For the text-containing cell, return its midpoint in (X, Y) coordinate format. 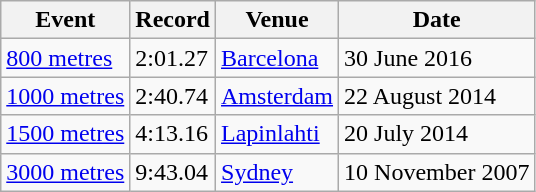
2:01.27 (173, 58)
20 July 2014 (437, 134)
10 November 2007 (437, 172)
Event (66, 20)
1000 metres (66, 96)
30 June 2016 (437, 58)
4:13.16 (173, 134)
Barcelona (278, 58)
Venue (278, 20)
3000 metres (66, 172)
Amsterdam (278, 96)
9:43.04 (173, 172)
2:40.74 (173, 96)
22 August 2014 (437, 96)
Sydney (278, 172)
1500 metres (66, 134)
Record (173, 20)
Lapinlahti (278, 134)
Date (437, 20)
800 metres (66, 58)
